Detect which cell encompasses the target text, then output its [X, Y] center coordinate. 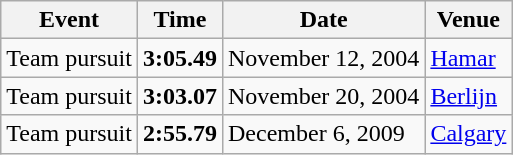
Berlijn [468, 96]
2:55.79 [180, 134]
Event [70, 20]
Venue [468, 20]
Hamar [468, 58]
Time [180, 20]
Calgary [468, 134]
Date [323, 20]
3:03.07 [180, 96]
November 12, 2004 [323, 58]
December 6, 2009 [323, 134]
3:05.49 [180, 58]
November 20, 2004 [323, 96]
